Identify which cell holds the provided text, then report its [x, y] central coordinate. 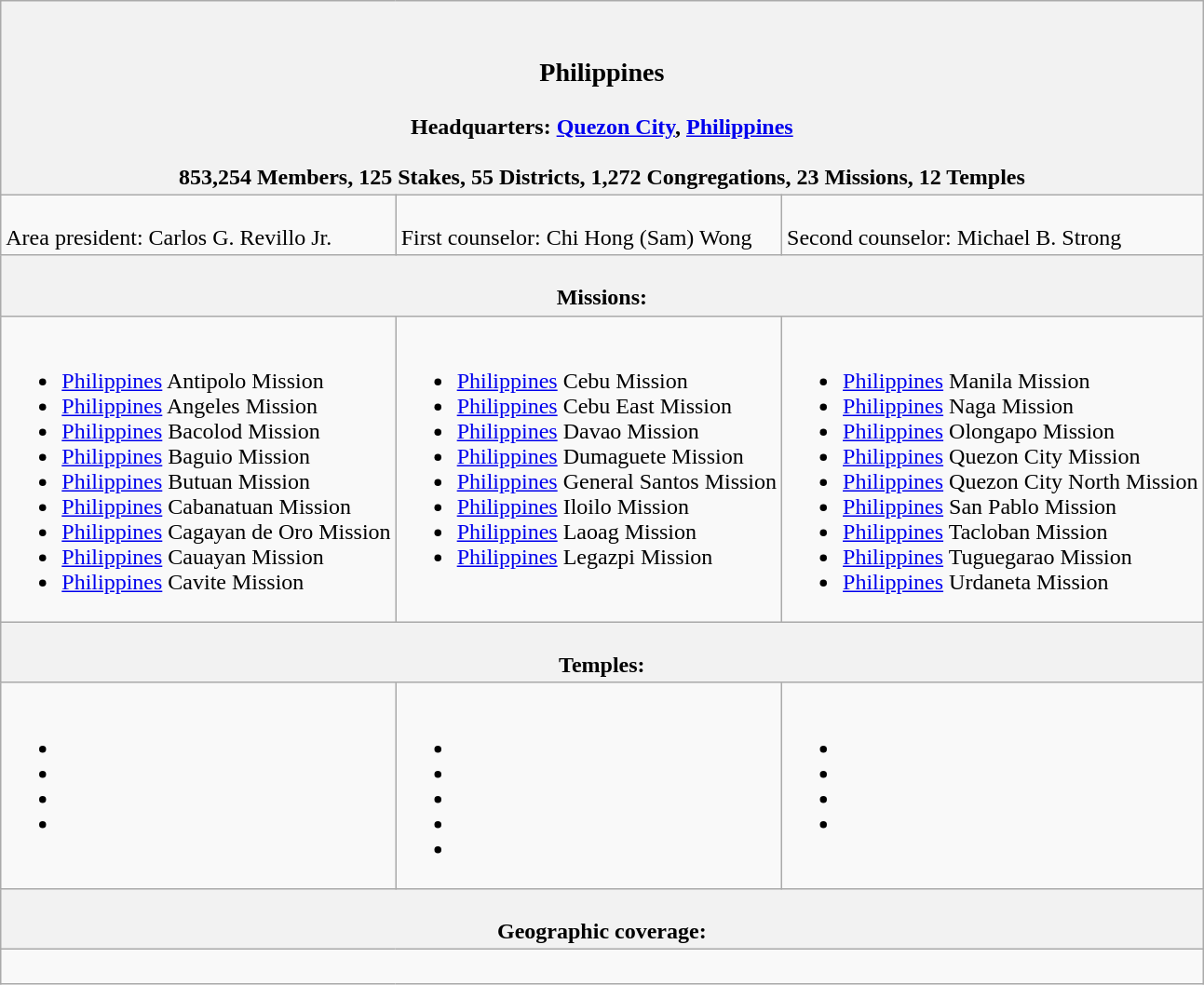
Geographic coverage: [602, 918]
Area president: Carlos G. Revillo Jr. [198, 225]
Second counselor: Michael B. Strong [993, 225]
First counselor: Chi Hong (Sam) Wong [588, 225]
Temples: [602, 652]
Missions: [602, 285]
PhilippinesHeadquarters: Quezon City, Philippines853,254 Members, 125 Stakes, 55 Districts, 1,272 Congregations, 23 Missions, 12 Temples [602, 98]
